Output the [X, Y] coordinate of the center of the cell containing the given text.  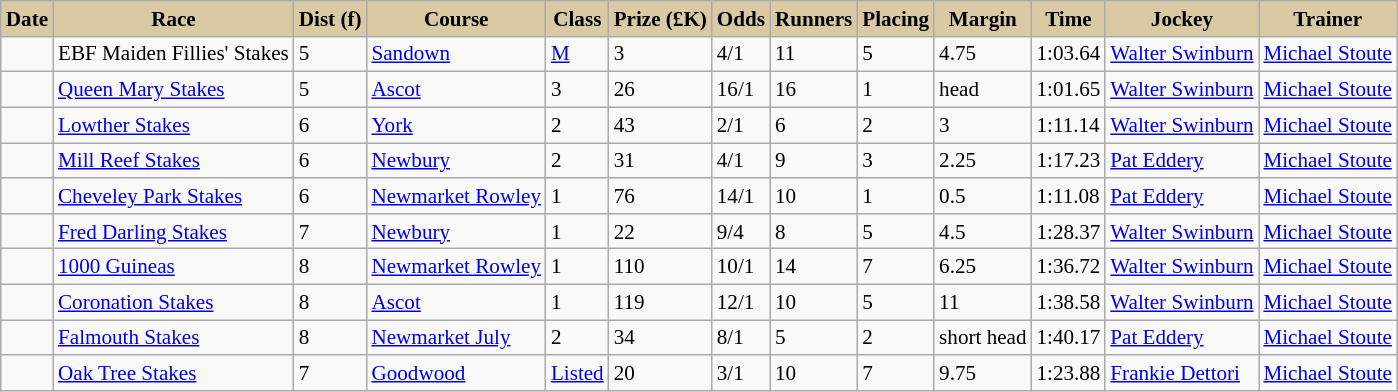
3/1 [741, 372]
1:03.64 [1068, 54]
Falmouth Stakes [174, 338]
Goodwood [456, 372]
short head [982, 338]
Odds [741, 18]
1:38.58 [1068, 302]
1:40.17 [1068, 338]
6.25 [982, 266]
Frankie Dettori [1182, 372]
4.75 [982, 54]
Placing [896, 18]
16 [814, 90]
Dist (f) [330, 18]
1:28.37 [1068, 230]
York [456, 124]
Date [27, 18]
Race [174, 18]
Newmarket July [456, 338]
10/1 [741, 266]
9.75 [982, 372]
Coronation Stakes [174, 302]
EBF Maiden Fillies' Stakes [174, 54]
31 [660, 160]
Mill Reef Stakes [174, 160]
Course [456, 18]
Oak Tree Stakes [174, 372]
Queen Mary Stakes [174, 90]
Margin [982, 18]
1000 Guineas [174, 266]
1:23.88 [1068, 372]
Lowther Stakes [174, 124]
Sandown [456, 54]
14/1 [741, 196]
76 [660, 196]
1:11.08 [1068, 196]
4.5 [982, 230]
12/1 [741, 302]
26 [660, 90]
43 [660, 124]
M [578, 54]
Prize (£K) [660, 18]
2.25 [982, 160]
Fred Darling Stakes [174, 230]
Trainer [1327, 18]
1:36.72 [1068, 266]
1:01.65 [1068, 90]
20 [660, 372]
9/4 [741, 230]
Cheveley Park Stakes [174, 196]
2/1 [741, 124]
16/1 [741, 90]
0.5 [982, 196]
110 [660, 266]
Jockey [1182, 18]
8/1 [741, 338]
Listed [578, 372]
Class [578, 18]
22 [660, 230]
1:11.14 [1068, 124]
Time [1068, 18]
Runners [814, 18]
34 [660, 338]
head [982, 90]
119 [660, 302]
9 [814, 160]
14 [814, 266]
1:17.23 [1068, 160]
